Return [x, y] of the center of cell containing provided text 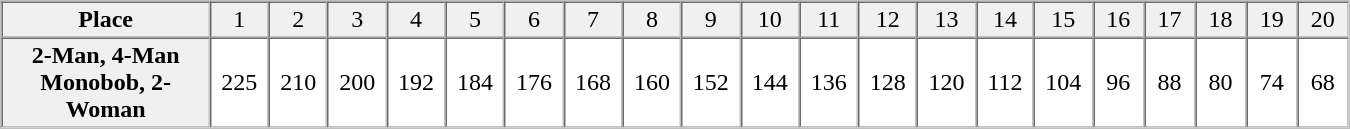
200 [358, 83]
68 [1322, 83]
3 [358, 20]
2-Man, 4-ManMonobob, 2-Woman [106, 83]
160 [652, 83]
5 [476, 20]
14 [1005, 20]
17 [1170, 20]
18 [1220, 20]
12 [888, 20]
15 [1064, 20]
112 [1005, 83]
Place [106, 20]
2 [298, 20]
96 [1118, 83]
16 [1118, 20]
4 [416, 20]
88 [1170, 83]
19 [1272, 20]
210 [298, 83]
225 [240, 83]
6 [534, 20]
104 [1064, 83]
120 [946, 83]
152 [710, 83]
7 [592, 20]
192 [416, 83]
176 [534, 83]
136 [828, 83]
10 [770, 20]
168 [592, 83]
9 [710, 20]
8 [652, 20]
1 [240, 20]
184 [476, 83]
80 [1220, 83]
20 [1322, 20]
11 [828, 20]
144 [770, 83]
74 [1272, 83]
13 [946, 20]
128 [888, 83]
